For the text-containing cell, return its midpoint in [X, Y] coordinate format. 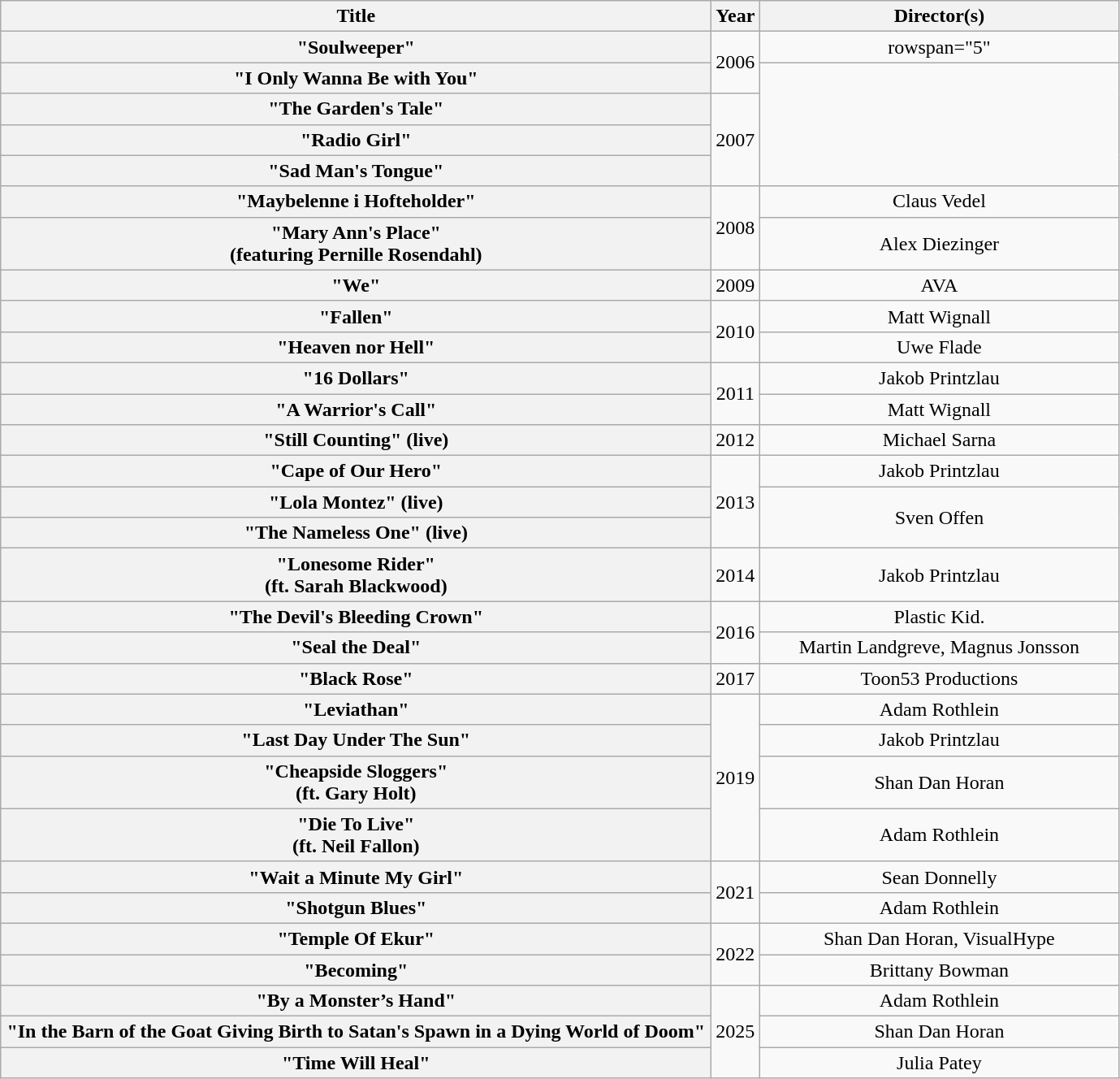
Brittany Bowman [939, 969]
2008 [736, 227]
Toon53 Productions [939, 678]
2017 [736, 678]
"The Garden's Tale" [356, 109]
"Lonesome Rider"(ft. Sarah Blackwood) [356, 575]
"Maybelenne i Hofteholder" [356, 201]
2013 [736, 502]
rowspan="5" [939, 47]
2006 [736, 63]
"We" [356, 285]
"Mary Ann's Place"(featuring Pernille Rosendahl) [356, 244]
"Cheapside Sloggers"(ft. Gary Holt) [356, 782]
AVA [939, 285]
2011 [736, 393]
Year [736, 16]
2010 [736, 331]
"Time Will Heal" [356, 1063]
"Last Day Under The Sun" [356, 740]
"16 Dollars" [356, 378]
"Black Rose" [356, 678]
2022 [736, 954]
Sven Offen [939, 518]
Sean Donnelly [939, 877]
"Becoming" [356, 969]
2012 [736, 440]
"By a Monster’s Hand" [356, 1001]
"Leviathan" [356, 709]
Plastic Kid. [939, 617]
Title [356, 16]
"Die To Live"(ft. Neil Fallon) [356, 835]
Uwe Flade [939, 347]
Michael Sarna [939, 440]
"Fallen" [356, 316]
2019 [736, 778]
2007 [736, 140]
"Temple Of Ekur" [356, 938]
2016 [736, 632]
"In the Barn of the Goat Giving Birth to Satan's Spawn in a Dying World of Doom" [356, 1032]
2021 [736, 892]
"Lola Montez" (live) [356, 502]
"Wait a Minute My Girl" [356, 877]
"Heaven nor Hell" [356, 347]
"Cape of Our Hero" [356, 471]
2014 [736, 575]
Alex Diezinger [939, 244]
"I Only Wanna Be with You" [356, 78]
Martin Landgreve, Magnus Jonsson [939, 648]
"The Devil's Bleeding Crown" [356, 617]
Director(s) [939, 16]
Claus Vedel [939, 201]
"Radio Girl" [356, 140]
"Soulweeper" [356, 47]
"A Warrior's Call" [356, 409]
"The Nameless One" (live) [356, 533]
"Seal the Deal" [356, 648]
2009 [736, 285]
"Sad Man's Tongue" [356, 171]
Shan Dan Horan, VisualHype [939, 938]
2025 [736, 1032]
Julia Patey [939, 1063]
"Shotgun Blues" [356, 908]
"Still Counting" (live) [356, 440]
